Find where the given text appears and provide that cell's center as [x, y] coordinate. 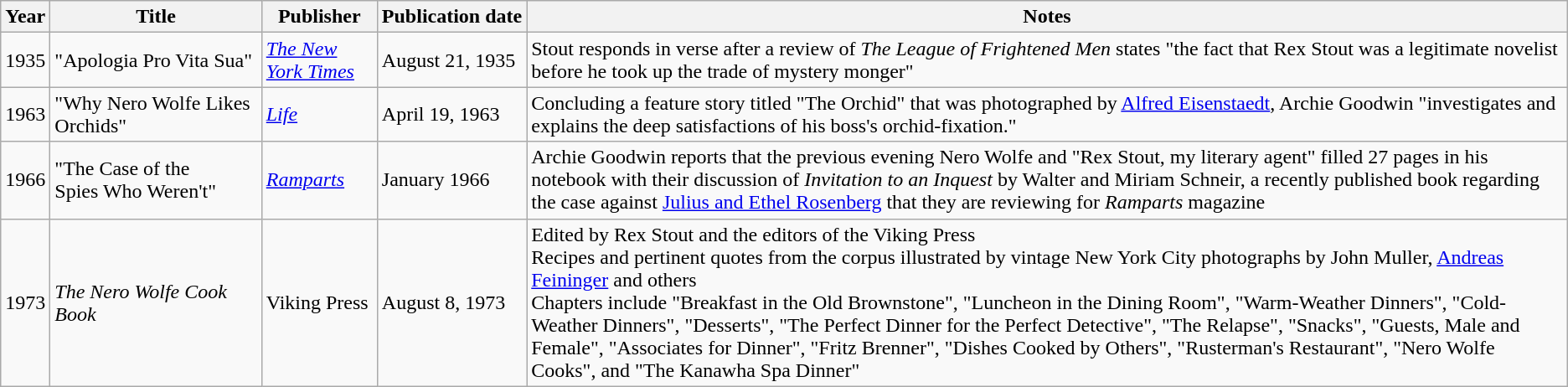
Notes [1047, 17]
1973 [25, 302]
Viking Press [319, 302]
August 8, 1973 [451, 302]
April 19, 1963 [451, 114]
Ramparts [319, 180]
The Nero Wolfe Cook Book [156, 302]
1935 [25, 60]
Title [156, 17]
1966 [25, 180]
Publisher [319, 17]
"Apologia Pro Vita Sua" [156, 60]
January 1966 [451, 180]
Publication date [451, 17]
The New York Times [319, 60]
Life [319, 114]
"Why Nero Wolfe Likes Orchids" [156, 114]
Year [25, 17]
August 21, 1935 [451, 60]
"The Case of the Spies Who Weren't" [156, 180]
1963 [25, 114]
